From the cell containing the given text, extract its center point as (x, y) coordinate. 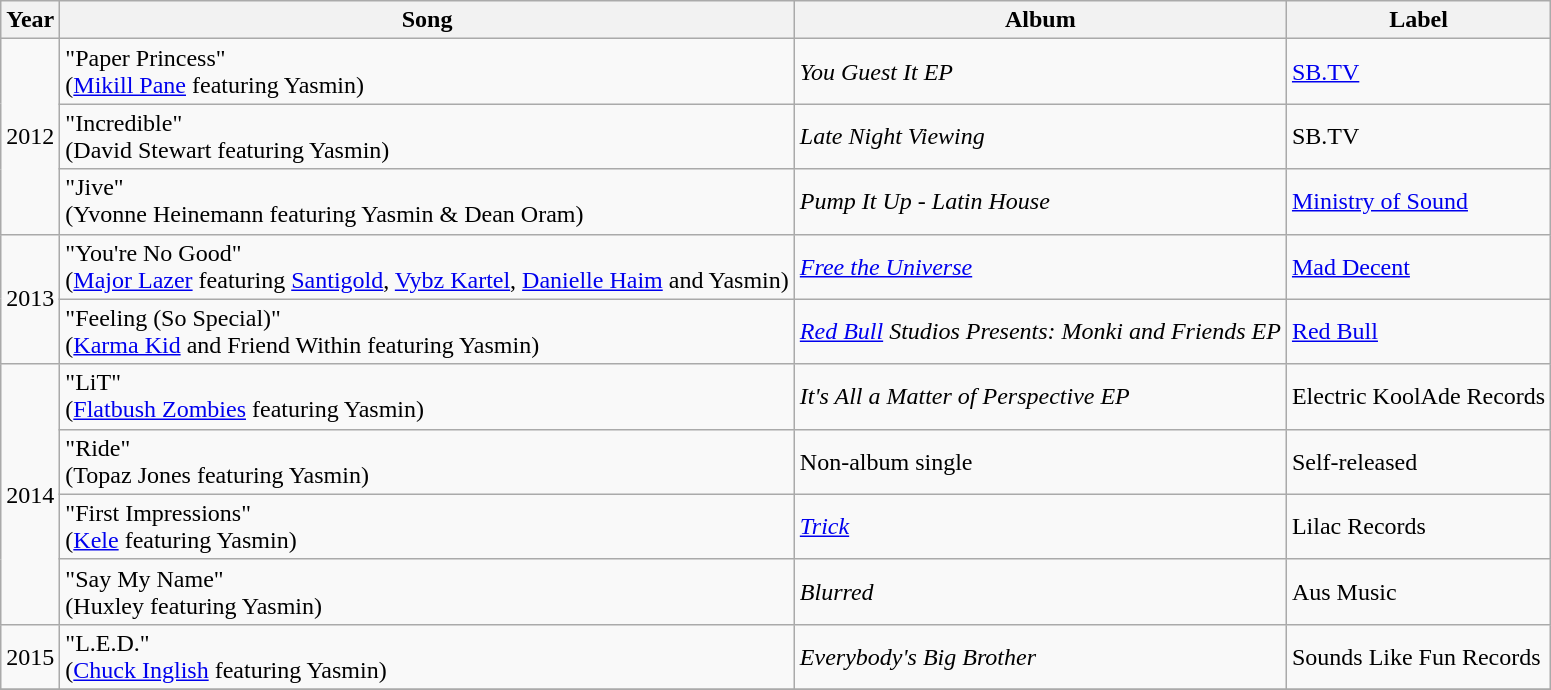
Lilac Records (1418, 526)
You Guest It EP (1040, 72)
Album (1040, 20)
Everybody's Big Brother (1040, 656)
"Feeling (So Special)"(Karma Kid and Friend Within featuring Yasmin) (427, 332)
2012 (30, 136)
Sounds Like Fun Records (1418, 656)
Ministry of Sound (1418, 202)
Song (427, 20)
Late Night Viewing (1040, 136)
"L.E.D."(Chuck Inglish featuring Yasmin) (427, 656)
Red Bull (1418, 332)
Free the Universe (1040, 266)
2013 (30, 299)
2014 (30, 494)
"Paper Princess"(Mikill Pane featuring Yasmin) (427, 72)
Label (1418, 20)
Red Bull Studios Presents: Monki and Friends EP (1040, 332)
Pump It Up - Latin House (1040, 202)
Year (30, 20)
Blurred (1040, 592)
Self-released (1418, 462)
Mad Decent (1418, 266)
"Ride"(Topaz Jones featuring Yasmin) (427, 462)
Trick (1040, 526)
It's All a Matter of Perspective EP (1040, 396)
"Incredible"(David Stewart featuring Yasmin) (427, 136)
Aus Music (1418, 592)
Electric KoolAde Records (1418, 396)
2015 (30, 656)
"You're No Good"(Major Lazer featuring Santigold, Vybz Kartel, Danielle Haim and Yasmin) (427, 266)
Non-album single (1040, 462)
"Say My Name"(Huxley featuring Yasmin) (427, 592)
"First Impressions"(Kele featuring Yasmin) (427, 526)
"LiT"(Flatbush Zombies featuring Yasmin) (427, 396)
"Jive"(Yvonne Heinemann featuring Yasmin & Dean Oram) (427, 202)
